Pinpoint the cell where the given text exists, returning its [x, y] midpoint coordinate. 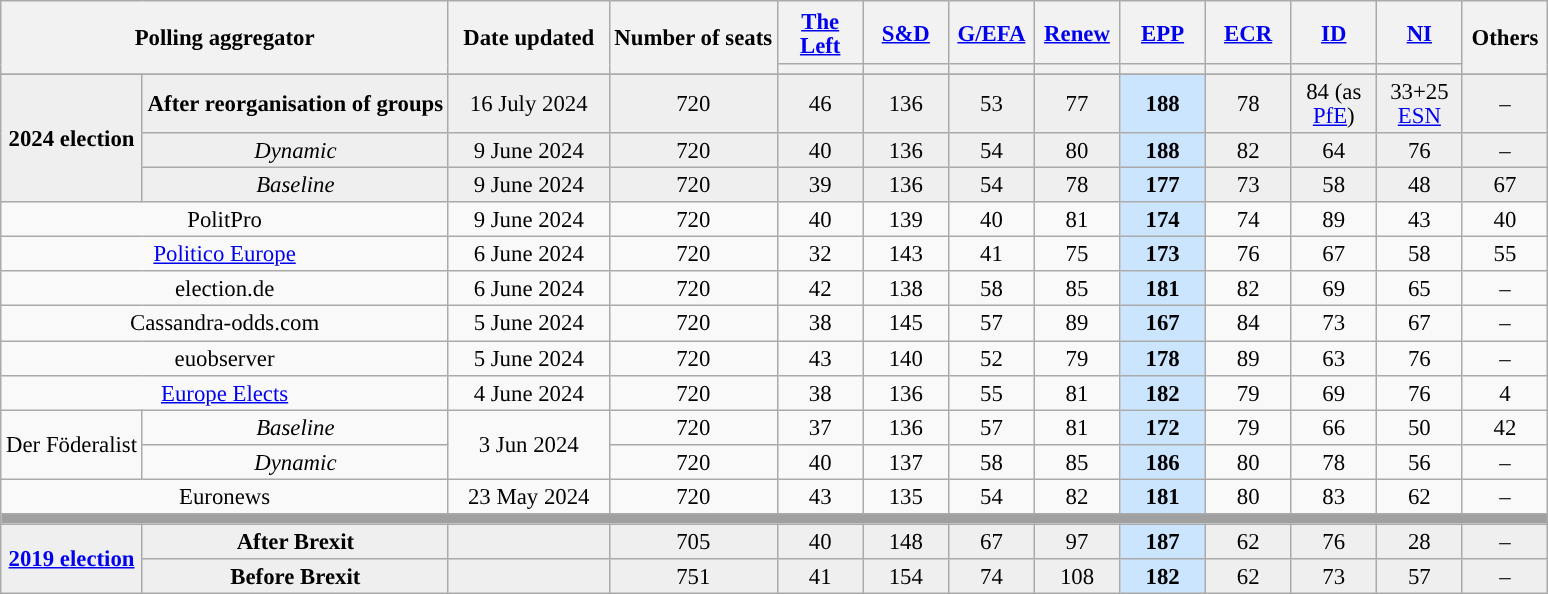
39 [820, 186]
53 [992, 104]
178 [1163, 358]
154 [906, 576]
66 [1334, 428]
16 July 2024 [528, 104]
Renew [1077, 32]
145 [906, 324]
705 [693, 542]
84 [1248, 324]
33+25 ESN [1420, 104]
751 [693, 576]
84 (as PfE) [1334, 104]
75 [1077, 254]
ECR [1248, 32]
EPP [1163, 32]
46 [820, 104]
187 [1163, 542]
148 [906, 542]
Polling aggregator [225, 38]
65 [1420, 290]
2024 election [72, 139]
PolitPro [225, 220]
172 [1163, 428]
138 [906, 290]
174 [1163, 220]
Date updated [528, 38]
3 Jun 2024 [528, 444]
56 [1420, 462]
77 [1077, 104]
177 [1163, 186]
Cassandra-odds.com [225, 324]
97 [1077, 542]
32 [820, 254]
NI [1420, 32]
ID [1334, 32]
173 [1163, 254]
Euronews [225, 496]
50 [1420, 428]
37 [820, 428]
63 [1334, 358]
28 [1420, 542]
48 [1420, 186]
S&D [906, 32]
108 [1077, 576]
euobserver [225, 358]
Before Brexit [295, 576]
G/EFA [992, 32]
Others [1505, 38]
137 [906, 462]
64 [1334, 150]
139 [906, 220]
election.de [225, 290]
135 [906, 496]
140 [906, 358]
167 [1163, 324]
Europe Elects [225, 392]
186 [1163, 462]
The Left [820, 32]
4 June 2024 [528, 392]
Number of seats [693, 38]
143 [906, 254]
83 [1334, 496]
Politico Europe [225, 254]
4 [1505, 392]
2019 election [72, 558]
23 May 2024 [528, 496]
52 [992, 358]
Der Föderalist [72, 444]
After reorganisation of groups [295, 104]
After Brexit [295, 542]
